For the text-containing cell, return its midpoint in (X, Y) coordinate format. 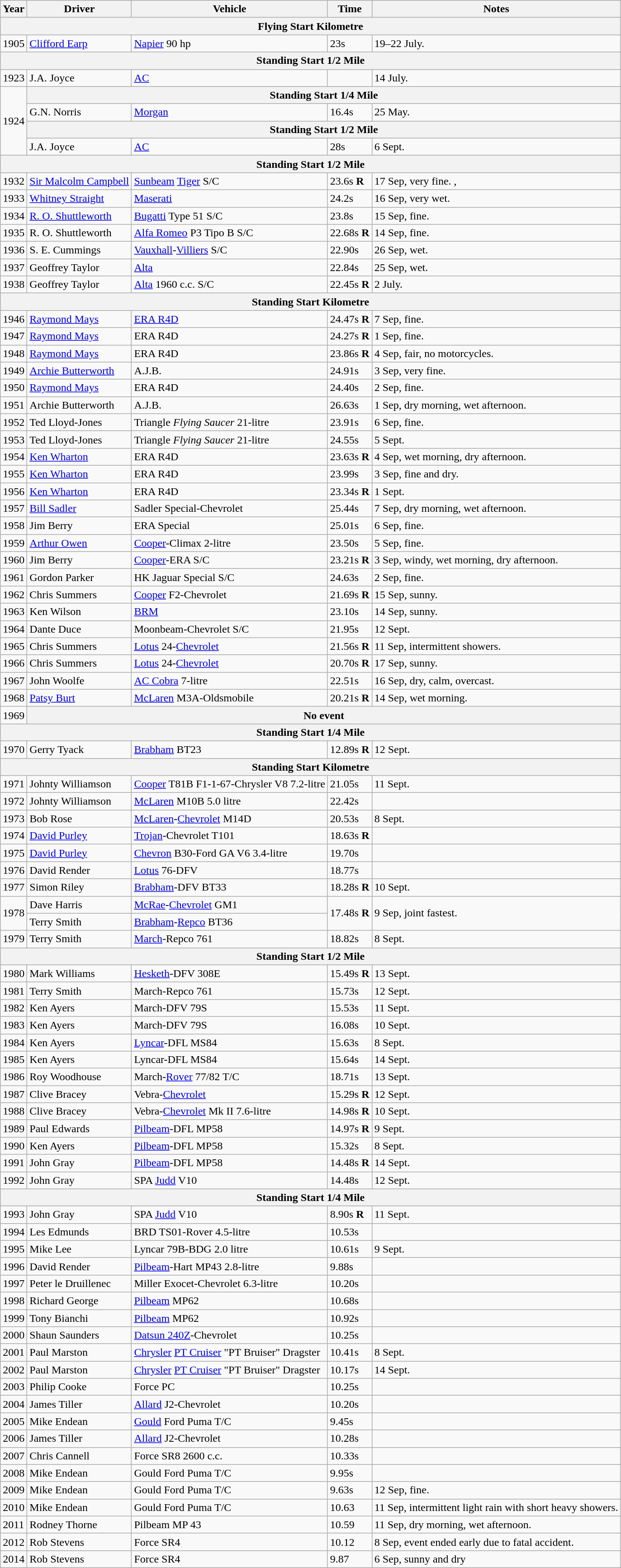
24.63s (350, 577)
23.8s (350, 216)
1978 (14, 913)
1972 (14, 801)
23.86s R (350, 353)
14.48s R (350, 1163)
24.47s R (350, 319)
McRae-Chevrolet GM1 (230, 905)
1994 (14, 1232)
2008 (14, 1473)
20.21s R (350, 698)
1923 (14, 78)
16 Sep, dry, calm, overcast. (496, 681)
5 Sep, fine. (496, 543)
1965 (14, 646)
Alta 1960 c.c. S/C (230, 285)
17 Sep, very fine. , (496, 181)
20.70s R (350, 663)
Lotus 76-DFV (230, 870)
Datsun 240Z-Chevrolet (230, 1335)
18.63s R (350, 836)
28s (350, 147)
1954 (14, 457)
6 Sep, sunny and dry (496, 1559)
McLaren M3A-Oldsmobile (230, 698)
8.90s R (350, 1215)
1976 (14, 870)
20.53s (350, 819)
17.48s R (350, 913)
Shaun Saunders (80, 1335)
1946 (14, 319)
Driver (80, 9)
Patsy Burt (80, 698)
14.98s R (350, 1111)
9.63s (350, 1490)
1995 (14, 1249)
1998 (14, 1301)
Les Edmunds (80, 1232)
1934 (14, 216)
Dante Duce (80, 629)
26 Sep, wet. (496, 250)
Cooper-ERA S/C (230, 560)
22.90s (350, 250)
Vebra-Chevrolet Mk II 7.6-litre (230, 1111)
John Woolfe (80, 681)
Chevron B30-Ford GA V6 3.4-litre (230, 853)
10.59 (350, 1525)
2005 (14, 1421)
1958 (14, 526)
2002 (14, 1370)
4 Sep, fair, no motorcycles. (496, 353)
1973 (14, 819)
14 Sep, sunny. (496, 612)
Trojan-Chevrolet T101 (230, 836)
1981 (14, 991)
4 Sep, wet morning, dry afternoon. (496, 457)
10.53s (350, 1232)
1962 (14, 595)
14.97s R (350, 1129)
2003 (14, 1387)
Sadler Special-Chevrolet (230, 509)
23.21s R (350, 560)
1983 (14, 1025)
1955 (14, 474)
12 Sep, fine. (496, 1490)
Clifford Earp (80, 43)
1996 (14, 1266)
Cooper-Climax 2-litre (230, 543)
Brabham-DFV BT33 (230, 887)
1985 (14, 1060)
Vebra-Chevrolet (230, 1094)
1987 (14, 1094)
2001 (14, 1353)
Notes (496, 9)
1974 (14, 836)
15.73s (350, 991)
ERA Special (230, 526)
1993 (14, 1215)
8 Sep, event ended early due to fatal accident. (496, 1542)
1970 (14, 749)
Lyncar 79B-BDG 2.0 litre (230, 1249)
23s (350, 43)
22.84s (350, 267)
10.63 (350, 1507)
15.63s (350, 1042)
24.27s R (350, 336)
1989 (14, 1129)
16.4s (350, 112)
Moonbeam-Chevrolet S/C (230, 629)
1 Sept. (496, 491)
Alta (230, 267)
Force SR8 2600 c.c. (230, 1456)
18.28s R (350, 887)
23.50s (350, 543)
1938 (14, 285)
Vehicle (230, 9)
10.33s (350, 1456)
23.6s R (350, 181)
9.45s (350, 1421)
11 Sep, intermittent showers. (496, 646)
9.88s (350, 1266)
12.89s R (350, 749)
2010 (14, 1507)
Tony Bianchi (80, 1318)
15 Sep, fine. (496, 216)
25.01s (350, 526)
15 Sep, sunny. (496, 595)
1964 (14, 629)
14 July. (496, 78)
18.82s (350, 939)
1967 (14, 681)
Bob Rose (80, 819)
11 Sep, dry morning, wet afternoon. (496, 1525)
Cooper T81B F1-1-67-Chrysler V8 7.2-litre (230, 784)
23.63s R (350, 457)
15.32s (350, 1146)
3 Sep, very fine. (496, 371)
Brabham-Repco BT36 (230, 922)
25 May. (496, 112)
1 Sep, dry morning, wet afternoon. (496, 405)
5 Sept. (496, 439)
21.56s R (350, 646)
3 Sep, windy, wet morning, dry afternoon. (496, 560)
March-Rover 77/82 T/C (230, 1077)
21.69s R (350, 595)
14 Sep, wet morning. (496, 698)
Alfa Romeo P3 Tipo B S/C (230, 233)
AC Cobra 7-litre (230, 681)
15.64s (350, 1060)
1949 (14, 371)
1948 (14, 353)
BRD TS01-Rover 4.5-litre (230, 1232)
Dave Harris (80, 905)
1936 (14, 250)
23.34s R (350, 491)
2007 (14, 1456)
1986 (14, 1077)
24.55s (350, 439)
Philip Cooke (80, 1387)
1905 (14, 43)
24.91s (350, 371)
Cooper F2-Chevrolet (230, 595)
16.08s (350, 1025)
3 Sep, fine and dry. (496, 474)
Hesketh-DFV 308E (230, 973)
10.92s (350, 1318)
10.12 (350, 1542)
7 Sep, dry morning, wet afternoon. (496, 509)
Sunbeam Tiger S/C (230, 181)
2004 (14, 1404)
Force PC (230, 1387)
2006 (14, 1439)
1968 (14, 698)
1977 (14, 887)
16 Sep, very wet. (496, 198)
21.05s (350, 784)
Mike Lee (80, 1249)
15.49s R (350, 973)
Sir Malcolm Campbell (80, 181)
17 Sep, sunny. (496, 663)
21.95s (350, 629)
1935 (14, 233)
1959 (14, 543)
15.29s R (350, 1094)
Arthur Owen (80, 543)
1988 (14, 1111)
1979 (14, 939)
Miller Exocet-Chevrolet 6.3-litre (230, 1283)
Chris Cannell (80, 1456)
10.61s (350, 1249)
Gordon Parker (80, 577)
7 Sep, fine. (496, 319)
BRM (230, 612)
9.95s (350, 1473)
18.77s (350, 870)
23.91s (350, 422)
McLaren-Chevrolet M14D (230, 819)
19.70s (350, 853)
Vauxhall-Villiers S/C (230, 250)
14.48s (350, 1180)
6 Sept. (496, 147)
19–22 July. (496, 43)
Gerry Tyack (80, 749)
22.51s (350, 681)
26.63s (350, 405)
G.N. Norris (80, 112)
1969 (14, 715)
Bugatti Type 51 S/C (230, 216)
Roy Woodhouse (80, 1077)
1984 (14, 1042)
Morgan (230, 112)
Simon Riley (80, 887)
Richard George (80, 1301)
Ken Wilson (80, 612)
1997 (14, 1283)
No event (324, 715)
1966 (14, 663)
25 Sep, wet. (496, 267)
1957 (14, 509)
1963 (14, 612)
1953 (14, 439)
Pilbeam MP 43 (230, 1525)
2014 (14, 1559)
Paul Edwards (80, 1129)
1975 (14, 853)
10.41s (350, 1353)
1952 (14, 422)
10.68s (350, 1301)
Whitney Straight (80, 198)
Time (350, 9)
Napier 90 hp (230, 43)
Pilbeam-Hart MP43 2.8-litre (230, 1266)
10.28s (350, 1439)
1924 (14, 121)
22.45s R (350, 285)
1956 (14, 491)
1999 (14, 1318)
Rodney Thorne (80, 1525)
22.42s (350, 801)
1992 (14, 1180)
24.40s (350, 388)
2012 (14, 1542)
9 Sep, joint fastest. (496, 913)
2009 (14, 1490)
Peter le Druillenec (80, 1283)
14 Sep, fine. (496, 233)
1960 (14, 560)
Flying Start Kilometre (310, 26)
1951 (14, 405)
2011 (14, 1525)
25.44s (350, 509)
1982 (14, 1008)
18.71s (350, 1077)
24.2s (350, 198)
22.68s R (350, 233)
2 July. (496, 285)
HK Jaguar Special S/C (230, 577)
1950 (14, 388)
1990 (14, 1146)
1971 (14, 784)
23.99s (350, 474)
Bill Sadler (80, 509)
10.17s (350, 1370)
McLaren M10B 5.0 litre (230, 801)
1932 (14, 181)
1 Sep, fine. (496, 336)
9.87 (350, 1559)
1980 (14, 973)
1947 (14, 336)
23.10s (350, 612)
1991 (14, 1163)
Year (14, 9)
Mark Williams (80, 973)
11 Sep, intermittent light rain with short heavy showers. (496, 1507)
1933 (14, 198)
1937 (14, 267)
1961 (14, 577)
S. E. Cummings (80, 250)
Maserati (230, 198)
Brabham BT23 (230, 749)
2000 (14, 1335)
15.53s (350, 1008)
